Return [x, y] of the center of cell containing provided text 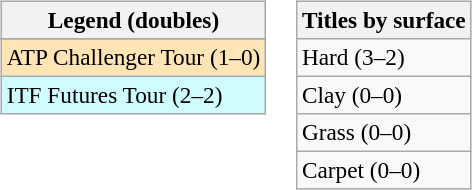
Legend (doubles) [133, 20]
ITF Futures Tour (2–2) [133, 95]
ATP Challenger Tour (1–0) [133, 57]
Clay (0–0) [384, 95]
Grass (0–0) [384, 133]
Carpet (0–0) [384, 171]
Titles by surface [384, 20]
Hard (3–2) [384, 57]
